Search for the cell housing the specified text and yield its [X, Y] center coordinate. 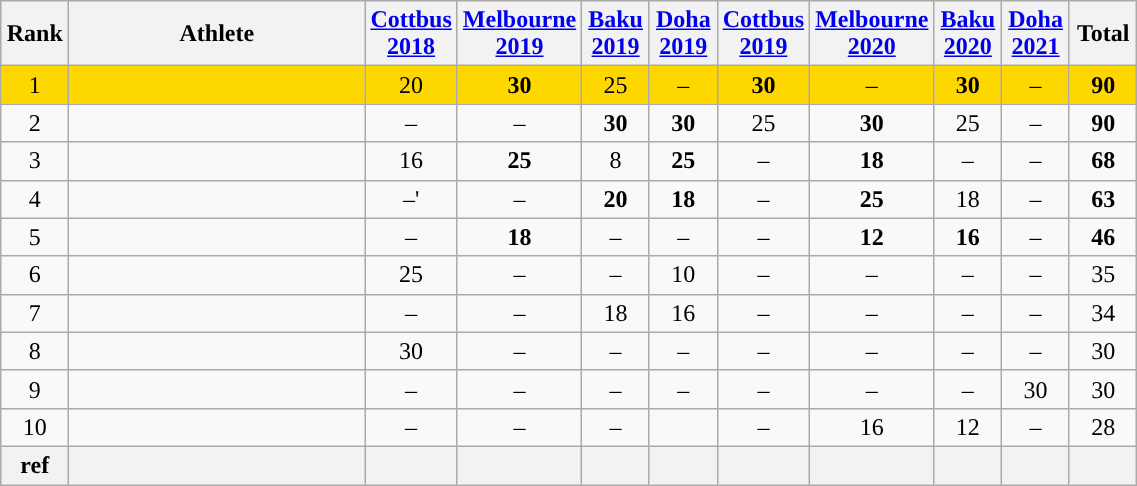
Total [1102, 34]
4 [35, 199]
1 [35, 85]
28 [1102, 427]
7 [35, 313]
Baku 2019 [616, 34]
Doha 2021 [1036, 34]
Rank [35, 34]
Cottbus 2019 [763, 34]
35 [1102, 275]
6 [35, 275]
5 [35, 237]
46 [1102, 237]
9 [35, 389]
Doha 2019 [683, 34]
Athlete [217, 34]
63 [1102, 199]
Melbourne 2020 [872, 34]
3 [35, 161]
ref [35, 465]
–' [411, 199]
68 [1102, 161]
2 [35, 123]
Melbourne 2019 [519, 34]
34 [1102, 313]
Cottbus 2018 [411, 34]
Baku 2020 [968, 34]
